From the cell containing the given text, extract its center point as [X, Y] coordinate. 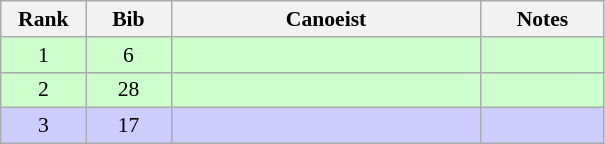
Notes [542, 19]
17 [128, 126]
Rank [44, 19]
Bib [128, 19]
6 [128, 55]
Canoeist [326, 19]
2 [44, 90]
1 [44, 55]
3 [44, 126]
28 [128, 90]
